Return the (X, Y) coordinate for the center point of the cell that contains the specified text.  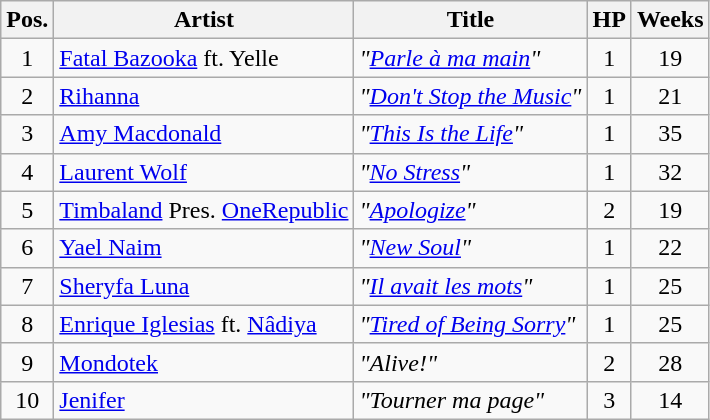
Artist (204, 20)
"New Soul" (470, 248)
Pos. (28, 20)
6 (28, 248)
"Tourner ma page" (470, 400)
32 (670, 172)
"Parle à ma main" (470, 58)
35 (670, 134)
5 (28, 210)
Enrique Iglesias ft. Nâdiya (204, 324)
Fatal Bazooka ft. Yelle (204, 58)
Laurent Wolf (204, 172)
Yael Naim (204, 248)
"Alive!" (470, 362)
10 (28, 400)
Title (470, 20)
8 (28, 324)
"Il avait les mots" (470, 286)
Rihanna (204, 96)
Sheryfa Luna (204, 286)
Mondotek (204, 362)
22 (670, 248)
"Don't Stop the Music" (470, 96)
28 (670, 362)
"Tired of Being Sorry" (470, 324)
"No Stress" (470, 172)
14 (670, 400)
21 (670, 96)
7 (28, 286)
HP (609, 20)
9 (28, 362)
4 (28, 172)
Timbaland Pres. OneRepublic (204, 210)
Jenifer (204, 400)
"This Is the Life" (470, 134)
Amy Macdonald (204, 134)
"Apologize" (470, 210)
Weeks (670, 20)
